Locate the cell with the specified text and output its [x, y] center coordinate. 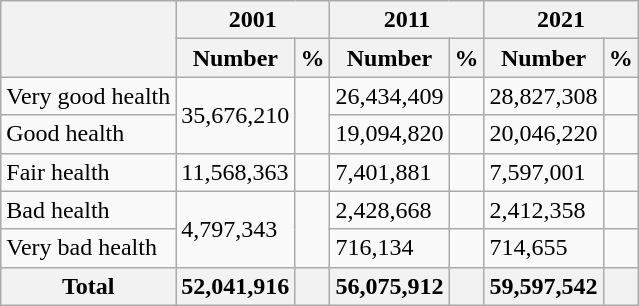
Very bad health [88, 248]
20,046,220 [544, 134]
Good health [88, 134]
7,401,881 [390, 172]
Total [88, 286]
2,428,668 [390, 210]
2,412,358 [544, 210]
716,134 [390, 248]
19,094,820 [390, 134]
56,075,912 [390, 286]
2001 [253, 20]
28,827,308 [544, 96]
59,597,542 [544, 286]
7,597,001 [544, 172]
52,041,916 [236, 286]
714,655 [544, 248]
35,676,210 [236, 115]
11,568,363 [236, 172]
Bad health [88, 210]
Fair health [88, 172]
2021 [561, 20]
Very good health [88, 96]
26,434,409 [390, 96]
4,797,343 [236, 229]
2011 [407, 20]
